Determine the [X, Y] coordinate at the center of the cell enclosing the given text.  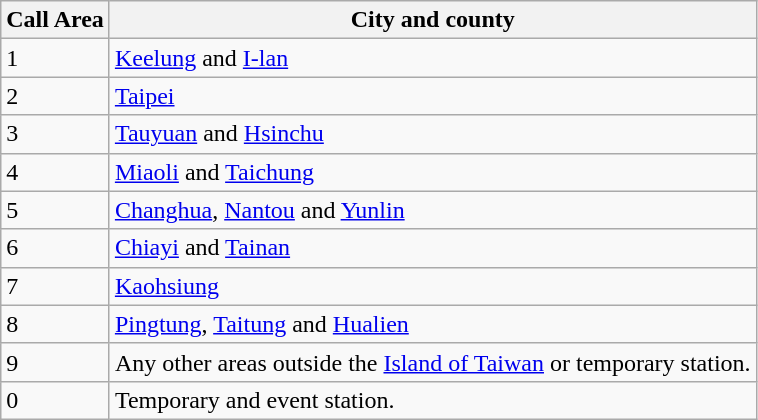
Taipei [432, 96]
7 [56, 286]
1 [56, 58]
Temporary and event station. [432, 400]
2 [56, 96]
8 [56, 324]
Kaohsiung [432, 286]
0 [56, 400]
Pingtung, Taitung and Hualien [432, 324]
Chiayi and Tainan [432, 248]
Miaoli and Taichung [432, 172]
5 [56, 210]
Changhua, Nantou and Yunlin [432, 210]
Keelung and I-lan [432, 58]
6 [56, 248]
Call Area [56, 20]
Any other areas outside the Island of Taiwan or temporary station. [432, 362]
3 [56, 134]
4 [56, 172]
City and county [432, 20]
9 [56, 362]
Tauyuan and Hsinchu [432, 134]
